Search for the cell housing the specified text and yield its [X, Y] center coordinate. 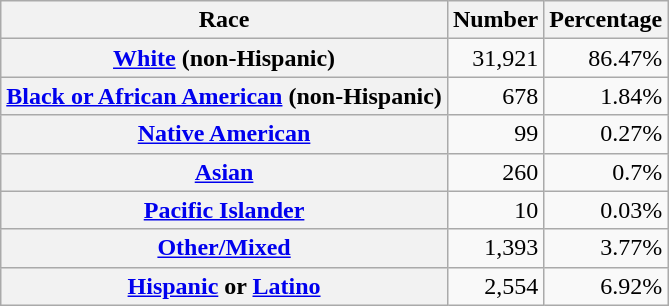
Race [224, 20]
0.03% [606, 210]
31,921 [495, 58]
99 [495, 134]
0.27% [606, 134]
Other/Mixed [224, 248]
Asian [224, 172]
Percentage [606, 20]
260 [495, 172]
678 [495, 96]
Number [495, 20]
Hispanic or Latino [224, 286]
0.7% [606, 172]
Pacific Islander [224, 210]
1.84% [606, 96]
White (non-Hispanic) [224, 58]
10 [495, 210]
Black or African American (non-Hispanic) [224, 96]
6.92% [606, 286]
3.77% [606, 248]
Native American [224, 134]
1,393 [495, 248]
2,554 [495, 286]
86.47% [606, 58]
